Pinpoint the cell where the given text exists, returning its [X, Y] midpoint coordinate. 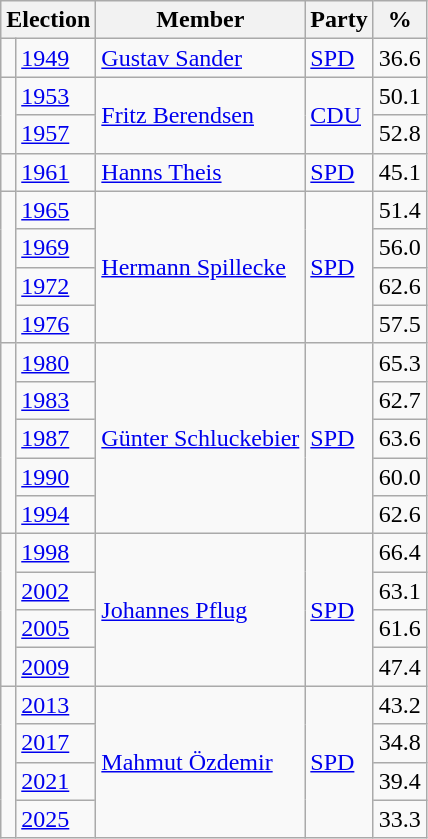
2005 [56, 629]
Günter Schluckebier [200, 438]
1961 [56, 172]
CDU [339, 115]
2017 [56, 743]
50.1 [400, 96]
2013 [56, 705]
Hanns Theis [200, 172]
2025 [56, 819]
39.4 [400, 781]
1969 [56, 248]
Hermann Spillecke [200, 267]
1990 [56, 477]
1953 [56, 96]
2009 [56, 667]
1972 [56, 286]
2002 [56, 591]
1983 [56, 400]
1998 [56, 553]
47.4 [400, 667]
% [400, 20]
Party [339, 20]
1965 [56, 210]
Fritz Berendsen [200, 115]
61.6 [400, 629]
43.2 [400, 705]
45.1 [400, 172]
1949 [56, 58]
51.4 [400, 210]
Member [200, 20]
Gustav Sander [200, 58]
Johannes Pflug [200, 610]
66.4 [400, 553]
34.8 [400, 743]
2021 [56, 781]
33.3 [400, 819]
63.6 [400, 438]
1987 [56, 438]
Election [48, 20]
60.0 [400, 477]
57.5 [400, 324]
63.1 [400, 591]
62.7 [400, 400]
65.3 [400, 362]
1980 [56, 362]
1976 [56, 324]
36.6 [400, 58]
1957 [56, 134]
Mahmut Özdemir [200, 762]
52.8 [400, 134]
1994 [56, 515]
56.0 [400, 248]
